Provide the (x, y) coordinate of the cell's center where the given text is located.  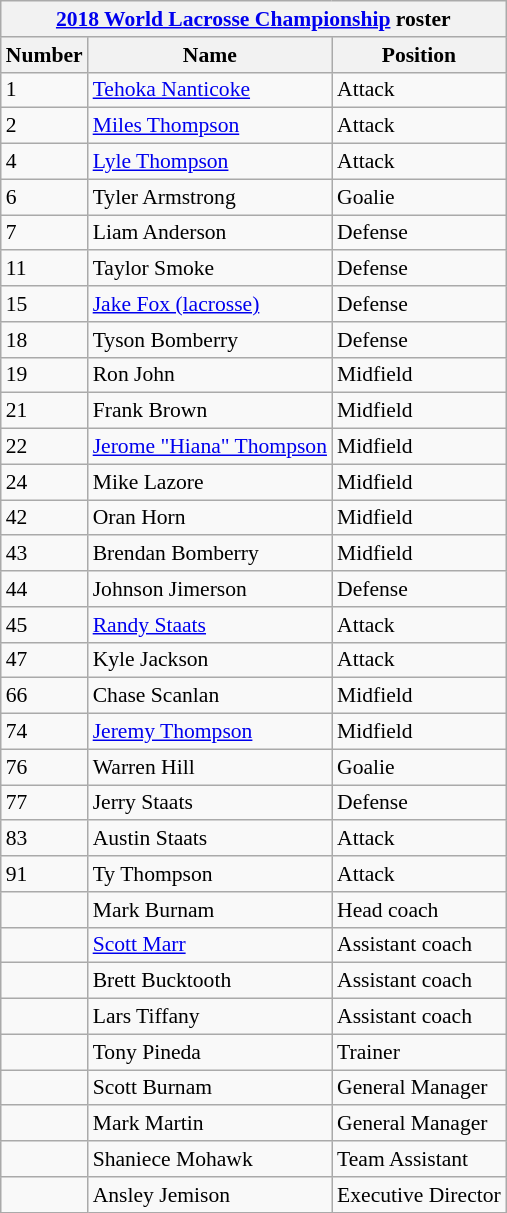
Team Assistant (419, 1159)
Jake Fox (lacrosse) (210, 304)
Executive Director (419, 1195)
Liam Anderson (210, 233)
Number (44, 55)
Shaniece Mohawk (210, 1159)
22 (44, 447)
1 (44, 90)
19 (44, 375)
Name (210, 55)
Taylor Smoke (210, 269)
Tyson Bomberry (210, 340)
6 (44, 197)
Chase Scanlan (210, 696)
4 (44, 162)
2018 World Lacrosse Championship roster (254, 19)
Jerome "Hiana" Thompson (210, 447)
Johnson Jimerson (210, 589)
Mark Martin (210, 1124)
Warren Hill (210, 767)
Frank Brown (210, 411)
Tyler Armstrong (210, 197)
21 (44, 411)
Position (419, 55)
Lyle Thompson (210, 162)
Head coach (419, 910)
66 (44, 696)
74 (44, 732)
43 (44, 554)
11 (44, 269)
83 (44, 839)
Mark Burnam (210, 910)
Ansley Jemison (210, 1195)
2 (44, 126)
77 (44, 803)
Randy Staats (210, 625)
Kyle Jackson (210, 660)
76 (44, 767)
Miles Thompson (210, 126)
Mike Lazore (210, 482)
Jeremy Thompson (210, 732)
Scott Burnam (210, 1088)
47 (44, 660)
Scott Marr (210, 945)
Brendan Bomberry (210, 554)
Austin Staats (210, 839)
Brett Bucktooth (210, 981)
24 (44, 482)
44 (44, 589)
Jerry Staats (210, 803)
45 (44, 625)
Ty Thompson (210, 874)
42 (44, 518)
Tehoka Nanticoke (210, 90)
Lars Tiffany (210, 1017)
Tony Pineda (210, 1052)
91 (44, 874)
15 (44, 304)
Oran Horn (210, 518)
Trainer (419, 1052)
7 (44, 233)
18 (44, 340)
Ron John (210, 375)
